From the cell containing the given text, extract its center point as [x, y] coordinate. 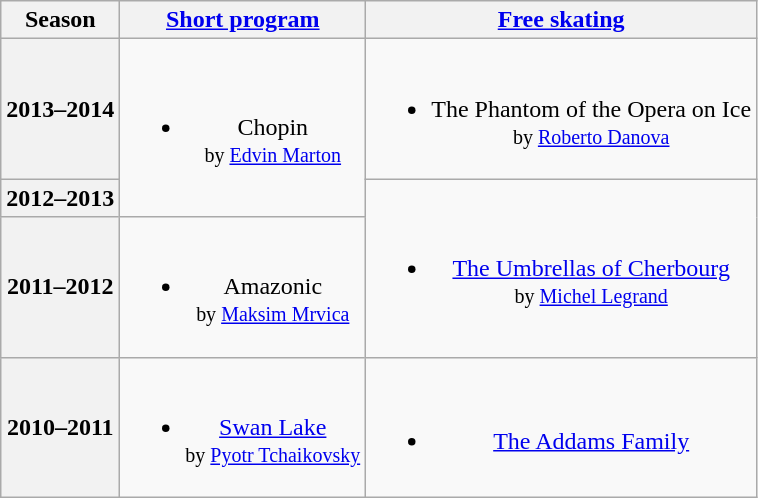
2013–2014 [60, 109]
2010–2011 [60, 427]
The Addams Family [562, 427]
The Umbrellas of Cherbourg by Michel Legrand [562, 268]
The Phantom of the Opera on Ice by Roberto Danova [562, 109]
2012–2013 [60, 198]
Chopin by Edvin Marton [243, 128]
Season [60, 20]
Swan Lake by Pyotr Tchaikovsky [243, 427]
2011–2012 [60, 287]
Amazonic by Maksim Mrvica [243, 287]
Free skating [562, 20]
Short program [243, 20]
